Capture the cell that displays the provided text and extract its (x, y) central coordinate. 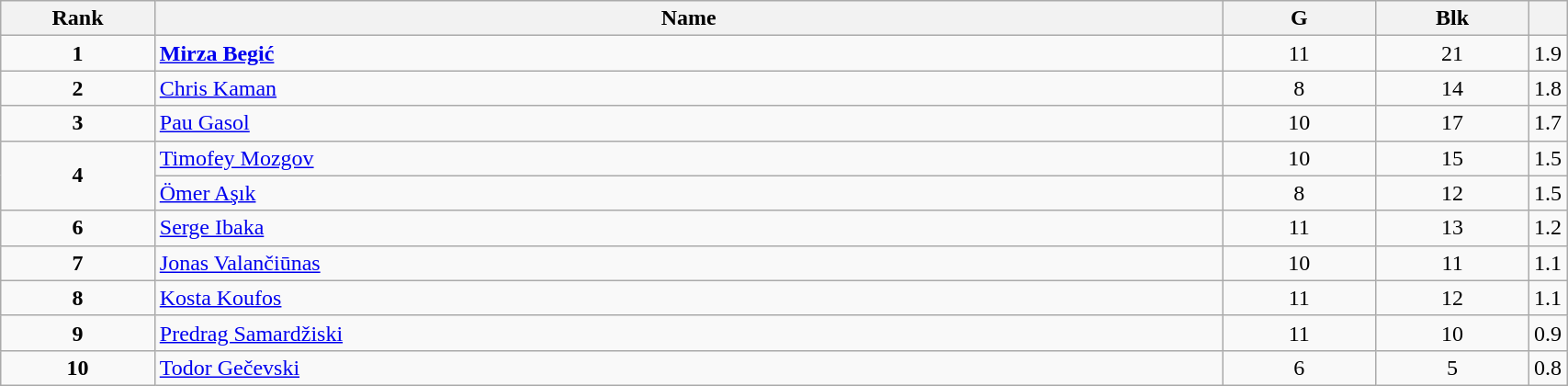
Blk (1453, 18)
Serge Ibaka (689, 228)
Ömer Aşık (689, 193)
14 (1453, 88)
1.2 (1549, 228)
Pau Gasol (689, 123)
Todor Gečevski (689, 368)
0.9 (1549, 333)
Predrag Samardžiski (689, 333)
21 (1453, 53)
1 (78, 53)
3 (78, 123)
5 (1453, 368)
2 (78, 88)
G (1299, 18)
0.8 (1549, 368)
13 (1453, 228)
1.9 (1549, 53)
Mirza Begić (689, 53)
Rank (78, 18)
17 (1453, 123)
15 (1453, 158)
9 (78, 333)
Name (689, 18)
Timofey Mozgov (689, 158)
1.8 (1549, 88)
Jonas Valančiūnas (689, 263)
7 (78, 263)
Chris Kaman (689, 88)
4 (78, 176)
1.7 (1549, 123)
Kosta Koufos (689, 298)
